Output the [X, Y] coordinate of the center of the cell containing the given text.  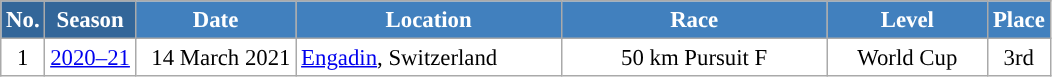
2020–21 [90, 58]
Location [429, 20]
Engadin, Switzerland [429, 58]
1 [23, 58]
Place [1019, 20]
50 km Pursuit F [694, 58]
Race [694, 20]
3rd [1019, 58]
Season [90, 20]
Level [908, 20]
14 March 2021 [216, 58]
World Cup [908, 58]
Date [216, 20]
No. [23, 20]
